Search for the cell housing the specified text and yield its (X, Y) center coordinate. 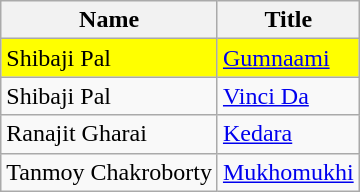
Mukhomukhi (288, 172)
Vinci Da (288, 96)
Tanmoy Chakroborty (110, 172)
Title (288, 20)
Name (110, 20)
Ranajit Gharai (110, 134)
Gumnaami (288, 58)
Kedara (288, 134)
